Pinpoint the cell where the given text exists, returning its [x, y] midpoint coordinate. 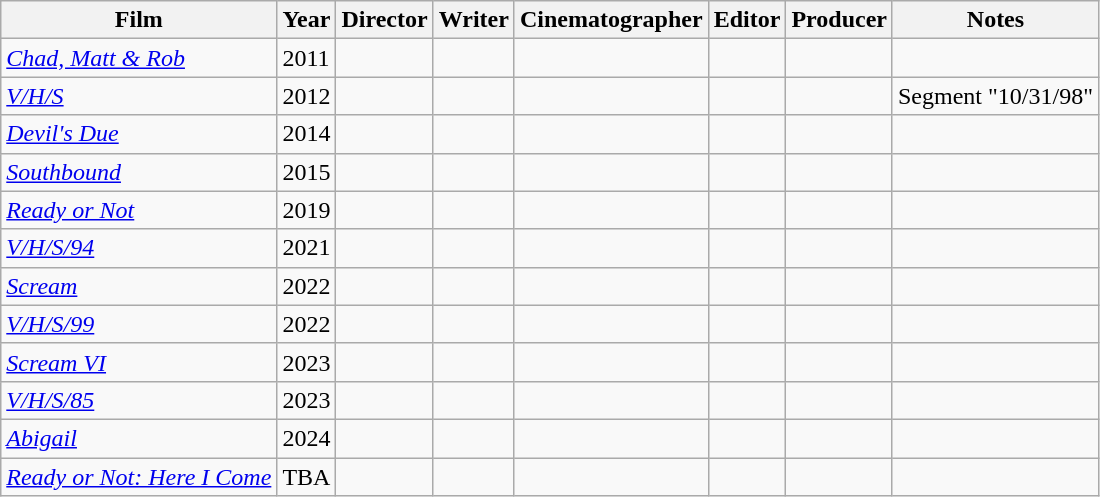
Segment "10/31/98" [995, 96]
2024 [306, 438]
Writer [474, 20]
V/H/S/94 [139, 248]
Scream [139, 286]
Cinematographer [611, 20]
Abigail [139, 438]
V/H/S/99 [139, 324]
Ready or Not [139, 210]
TBA [306, 477]
V/H/S/85 [139, 400]
Notes [995, 20]
Devil's Due [139, 134]
Southbound [139, 172]
2021 [306, 248]
Director [384, 20]
Year [306, 20]
2015 [306, 172]
2011 [306, 58]
Chad, Matt & Rob [139, 58]
2012 [306, 96]
2014 [306, 134]
Ready or Not: Here I Come [139, 477]
V/H/S [139, 96]
Editor [747, 20]
Producer [840, 20]
2019 [306, 210]
Scream VI [139, 362]
Film [139, 20]
